Scan for the cell matching the given text and deliver its [X, Y] coordinate at center. 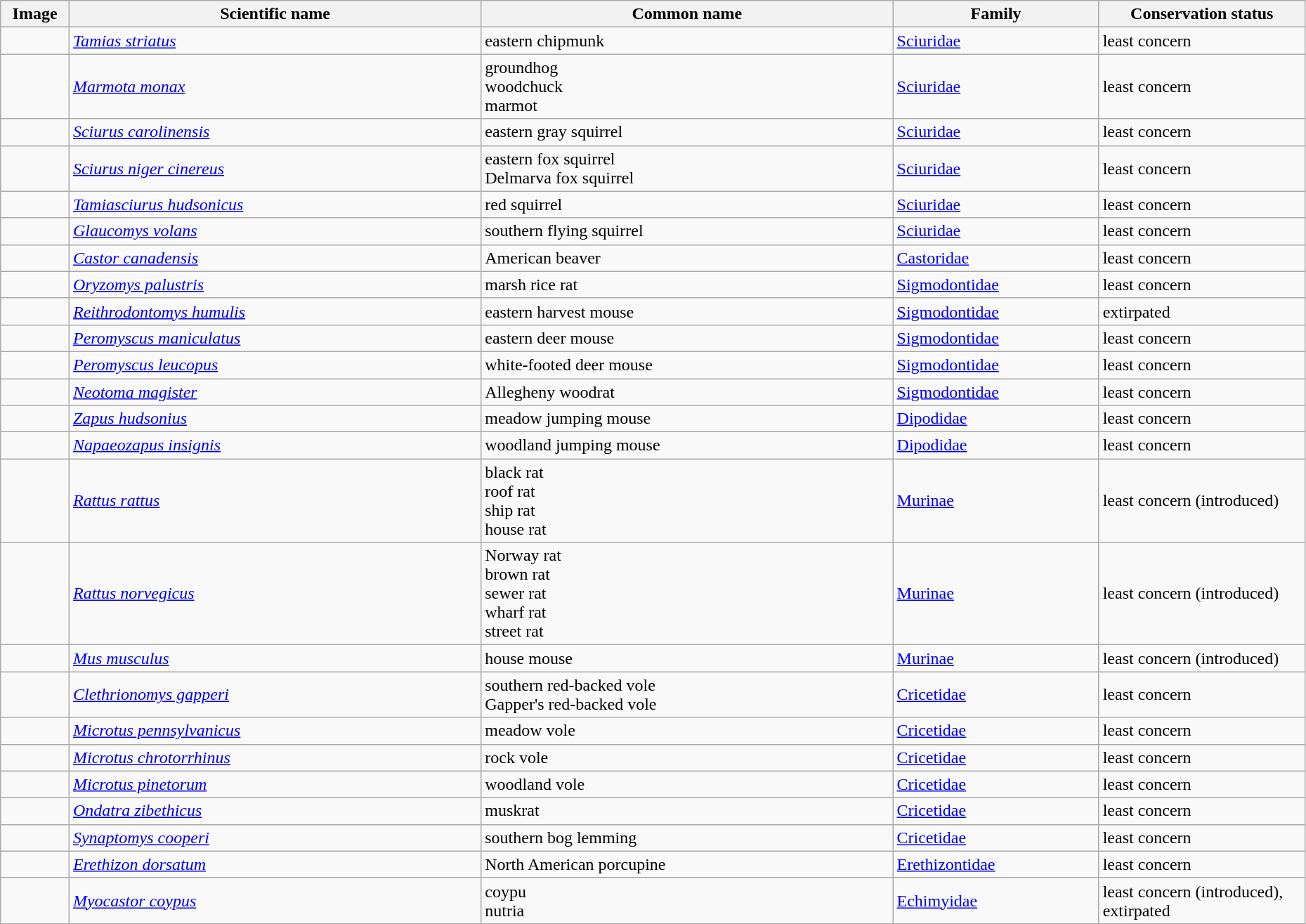
least concern (introduced), extirpated [1201, 901]
meadow jumping mouse [687, 419]
muskrat [687, 811]
southern flying squirrel [687, 231]
woodland jumping mouse [687, 445]
Synaptomys cooperi [275, 838]
extirpated [1201, 311]
Image [35, 14]
Norway ratbrown ratsewer ratwharf ratstreet rat [687, 594]
groundhogwoodchuckmarmot [687, 86]
Peromyscus maniculatus [275, 338]
Common name [687, 14]
eastern fox squirrelDelmarva fox squirrel [687, 169]
Reithrodontomys humulis [275, 311]
rock vole [687, 757]
eastern gray squirrel [687, 132]
Napaeozapus insignis [275, 445]
Family [996, 14]
Echimyidae [996, 901]
Zapus hudsonius [275, 419]
Neotoma magister [275, 391]
Clethrionomys gapperi [275, 694]
Castor canadensis [275, 258]
Erethizon dorsatum [275, 864]
Glaucomys volans [275, 231]
Rattus norvegicus [275, 594]
Allegheny woodrat [687, 391]
Myocastor coypus [275, 901]
Marmota monax [275, 86]
marsh rice rat [687, 285]
woodland vole [687, 784]
Oryzomys palustris [275, 285]
Ondatra zibethicus [275, 811]
Microtus pennsylvanicus [275, 731]
house mouse [687, 658]
American beaver [687, 258]
Conservation status [1201, 14]
coypunutria [687, 901]
Mus musculus [275, 658]
North American porcupine [687, 864]
white-footed deer mouse [687, 365]
red squirrel [687, 204]
Rattus rattus [275, 500]
Tamias striatus [275, 41]
southern red-backed voleGapper's red-backed vole [687, 694]
eastern harvest mouse [687, 311]
southern bog lemming [687, 838]
Scientific name [275, 14]
eastern deer mouse [687, 338]
Microtus pinetorum [275, 784]
eastern chipmunk [687, 41]
Castoridae [996, 258]
meadow vole [687, 731]
Erethizontidae [996, 864]
Microtus chrotorrhinus [275, 757]
black ratroof ratship rathouse rat [687, 500]
Peromyscus leucopus [275, 365]
Sciurus carolinensis [275, 132]
Tamiasciurus hudsonicus [275, 204]
Sciurus niger cinereus [275, 169]
